From the cell containing the given text, extract its center point as [x, y] coordinate. 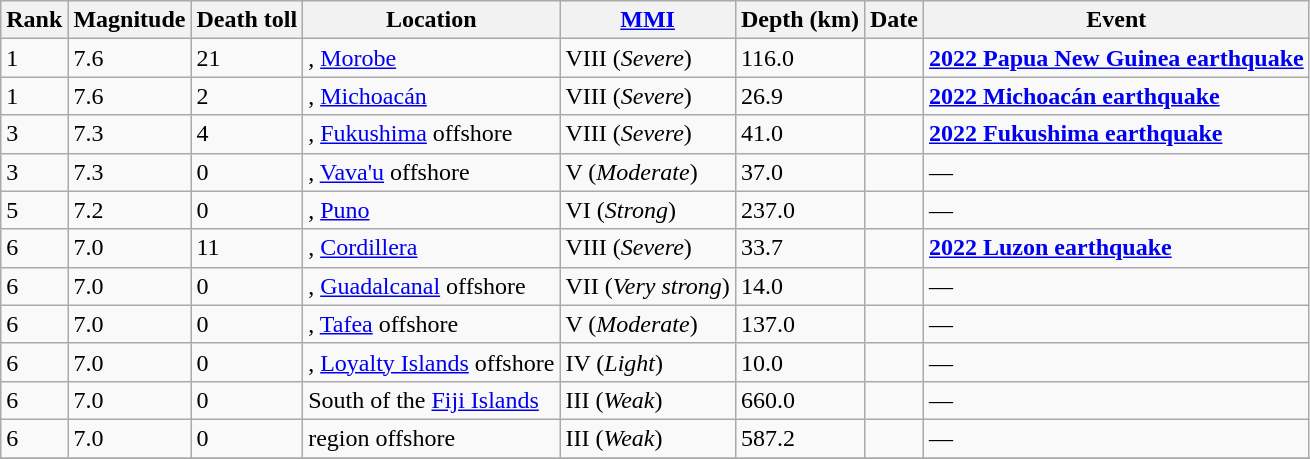
Death toll [247, 20]
41.0 [800, 134]
26.9 [800, 96]
, Guadalcanal offshore [432, 286]
Depth (km) [800, 20]
Magnitude [130, 20]
, Tafea offshore [432, 324]
137.0 [800, 324]
VI (Strong) [648, 210]
2022 Fukushima earthquake [1116, 134]
660.0 [800, 400]
, Cordillera [432, 248]
2022 Michoacán earthquake [1116, 96]
Location [432, 20]
MMI [648, 20]
4 [247, 134]
, Michoacán [432, 96]
587.2 [800, 438]
2 [247, 96]
South of the Fiji Islands [432, 400]
, Puno [432, 210]
, Fukushima offshore [432, 134]
116.0 [800, 58]
, Morobe [432, 58]
11 [247, 248]
VII (Very strong) [648, 286]
Event [1116, 20]
10.0 [800, 362]
, Vava'u offshore [432, 172]
, Loyalty Islands offshore [432, 362]
37.0 [800, 172]
Rank [34, 20]
33.7 [800, 248]
Date [894, 20]
237.0 [800, 210]
21 [247, 58]
5 [34, 210]
14.0 [800, 286]
region offshore [432, 438]
2022 Luzon earthquake [1116, 248]
7.2 [130, 210]
2022 Papua New Guinea earthquake [1116, 58]
IV (Light) [648, 362]
